Scan for the cell matching the given text and deliver its (X, Y) coordinate at center. 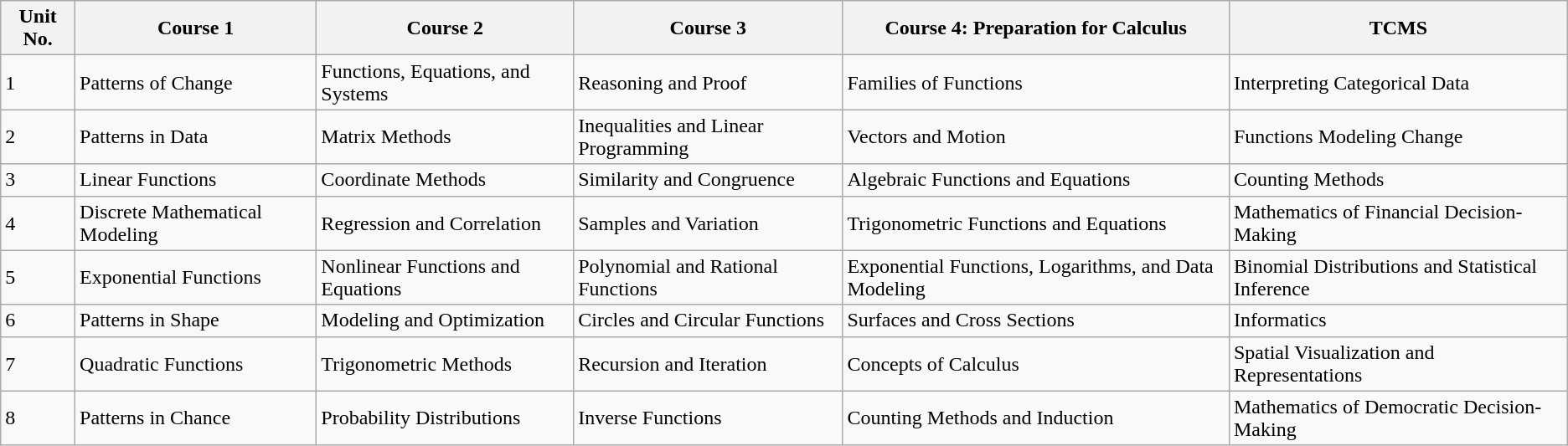
Circles and Circular Functions (709, 320)
Similarity and Congruence (709, 180)
Counting Methods (1398, 180)
Inverse Functions (709, 418)
Concepts of Calculus (1036, 363)
Unit No. (39, 28)
Linear Functions (196, 180)
Surfaces and Cross Sections (1036, 320)
3 (39, 180)
Nonlinear Functions and Equations (446, 278)
Recursion and Iteration (709, 363)
Informatics (1398, 320)
6 (39, 320)
8 (39, 418)
Counting Methods and Induction (1036, 418)
Interpreting Categorical Data (1398, 82)
Spatial Visualization and Representations (1398, 363)
Patterns in Data (196, 137)
Modeling and Optimization (446, 320)
Trigonometric Methods (446, 363)
Probability Distributions (446, 418)
Discrete Mathematical Modeling (196, 223)
Quadratic Functions (196, 363)
Vectors and Motion (1036, 137)
2 (39, 137)
Inequalities and Linear Programming (709, 137)
Reasoning and Proof (709, 82)
Patterns of Change (196, 82)
Functions, Equations, and Systems (446, 82)
4 (39, 223)
5 (39, 278)
Mathematics of Democratic Decision-Making (1398, 418)
Families of Functions (1036, 82)
Samples and Variation (709, 223)
Patterns in Shape (196, 320)
Regression and Correlation (446, 223)
Course 3 (709, 28)
Course 4: Preparation for Calculus (1036, 28)
Trigonometric Functions and Equations (1036, 223)
1 (39, 82)
7 (39, 363)
Coordinate Methods (446, 180)
Mathematics of Financial Decision-Making (1398, 223)
Matrix Methods (446, 137)
Algebraic Functions and Equations (1036, 180)
Polynomial and Rational Functions (709, 278)
Binomial Distributions and Statistical Inference (1398, 278)
Course 1 (196, 28)
Patterns in Chance (196, 418)
Exponential Functions, Logarithms, and Data Modeling (1036, 278)
Course 2 (446, 28)
Exponential Functions (196, 278)
TCMS (1398, 28)
Functions Modeling Change (1398, 137)
